Find where the given text appears and provide that cell's center as [x, y] coordinate. 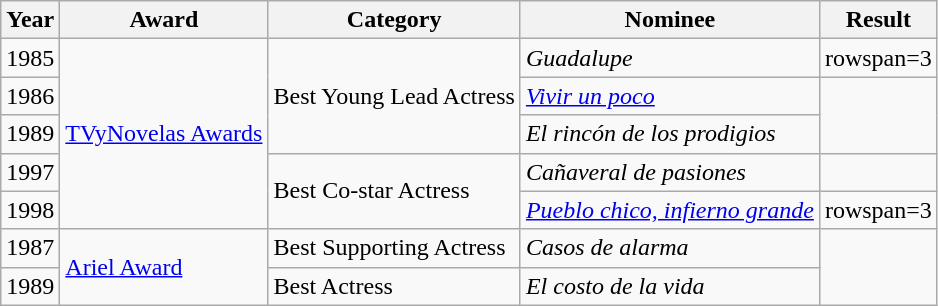
Casos de alarma [670, 248]
Vivir un poco [670, 96]
El costo de la vida [670, 286]
TVyNovelas Awards [164, 134]
Category [394, 20]
1986 [30, 96]
Award [164, 20]
Cañaveral de pasiones [670, 172]
1997 [30, 172]
Result [878, 20]
1998 [30, 210]
Best Co-star Actress [394, 191]
Pueblo chico, infierno grande [670, 210]
Year [30, 20]
1985 [30, 58]
Best Supporting Actress [394, 248]
Ariel Award [164, 267]
Guadalupe [670, 58]
El rincón de los prodigios [670, 134]
1987 [30, 248]
Best Young Lead Actress [394, 96]
Best Actress [394, 286]
Nominee [670, 20]
